Determine the [x, y] coordinate at the center of the cell enclosing the given text.  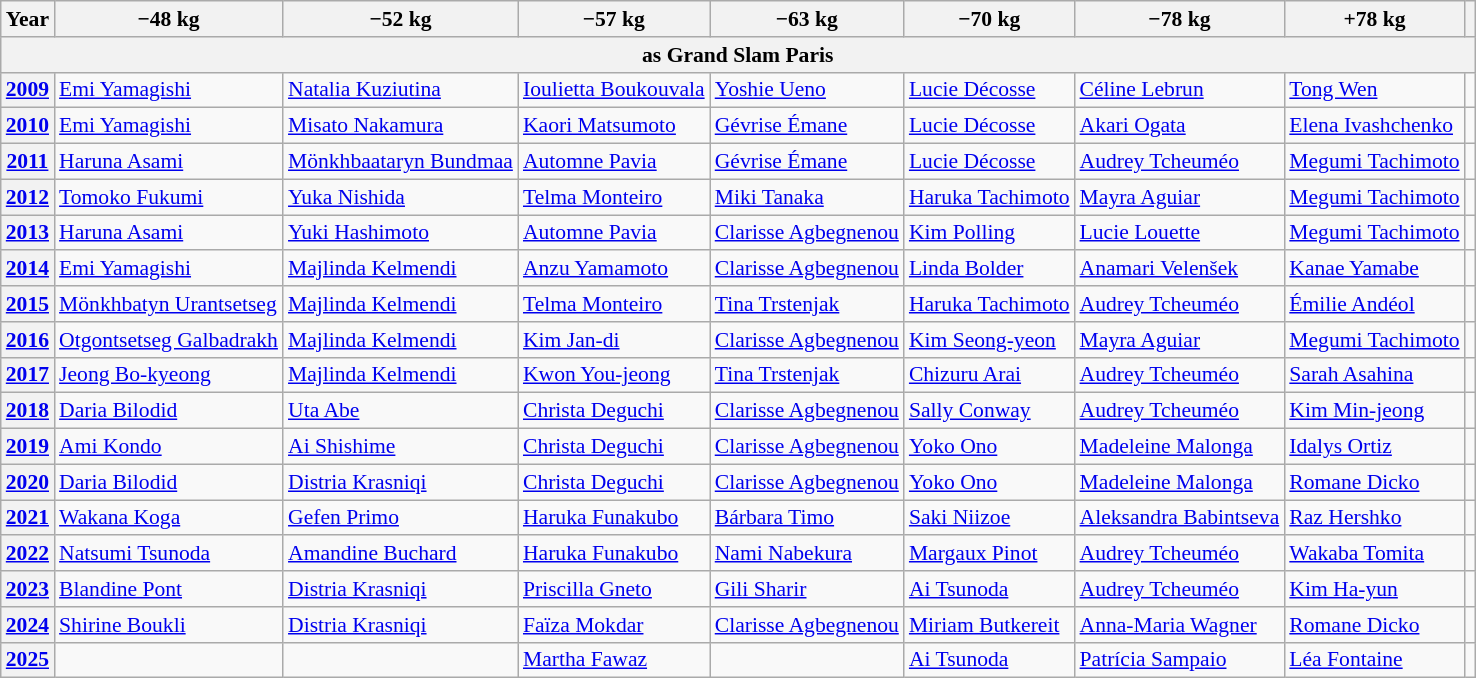
Kanae Yamabe [1374, 269]
Miki Tanaka [807, 197]
Saki Niizoe [990, 518]
2009 [28, 90]
Kim Seong-yeon [990, 340]
Patrícia Sampaio [1180, 660]
Miriam Butkereit [990, 625]
Otgontsetseg Galbadrakh [168, 340]
Ami Kondo [168, 447]
−48 kg [168, 19]
Kim Min-jeong [1374, 411]
Shirine Boukli [168, 625]
Kim Polling [990, 233]
Kim Ha-yun [1374, 589]
Natalia Kuziutina [400, 90]
2015 [28, 304]
2022 [28, 554]
2011 [28, 162]
+78 kg [1374, 19]
−78 kg [1180, 19]
Yuka Nishida [400, 197]
Bárbara Timo [807, 518]
Mönkhbatyn Urantsetseg [168, 304]
Tong Wen [1374, 90]
2020 [28, 482]
Nami Nabekura [807, 554]
as Grand Slam Paris [738, 55]
Akari Ogata [1180, 126]
Céline Lebrun [1180, 90]
Faïza Mokdar [614, 625]
Anzu Yamamoto [614, 269]
Léa Fontaine [1374, 660]
Wakaba Tomita [1374, 554]
Sarah Asahina [1374, 375]
−57 kg [614, 19]
−63 kg [807, 19]
Chizuru Arai [990, 375]
Mönkhbaataryn Bundmaa [400, 162]
Émilie Andéol [1374, 304]
Aleksandra Babintseva [1180, 518]
Wakana Koga [168, 518]
2024 [28, 625]
2012 [28, 197]
Ai Shishime [400, 447]
−70 kg [990, 19]
2019 [28, 447]
2018 [28, 411]
−52 kg [400, 19]
Kaori Matsumoto [614, 126]
2010 [28, 126]
Year [28, 19]
Tomoko Fukumi [168, 197]
Idalys Ortiz [1374, 447]
Kwon You-jeong [614, 375]
2016 [28, 340]
Anna-Maria Wagner [1180, 625]
Priscilla Gneto [614, 589]
2025 [28, 660]
Elena Ivashchenko [1374, 126]
Kim Jan-di [614, 340]
Jeong Bo-kyeong [168, 375]
Linda Bolder [990, 269]
Natsumi Tsunoda [168, 554]
Gili Sharir [807, 589]
Amandine Buchard [400, 554]
Lucie Louette [1180, 233]
Gefen Primo [400, 518]
2017 [28, 375]
Blandine Pont [168, 589]
Raz Hershko [1374, 518]
2021 [28, 518]
2014 [28, 269]
2013 [28, 233]
Uta Abe [400, 411]
Misato Nakamura [400, 126]
Ioulietta Boukouvala [614, 90]
2023 [28, 589]
Anamari Velenšek [1180, 269]
Martha Fawaz [614, 660]
Yuki Hashimoto [400, 233]
Margaux Pinot [990, 554]
Yoshie Ueno [807, 90]
Sally Conway [990, 411]
